From the cell containing the given text, extract its center point as (X, Y) coordinate. 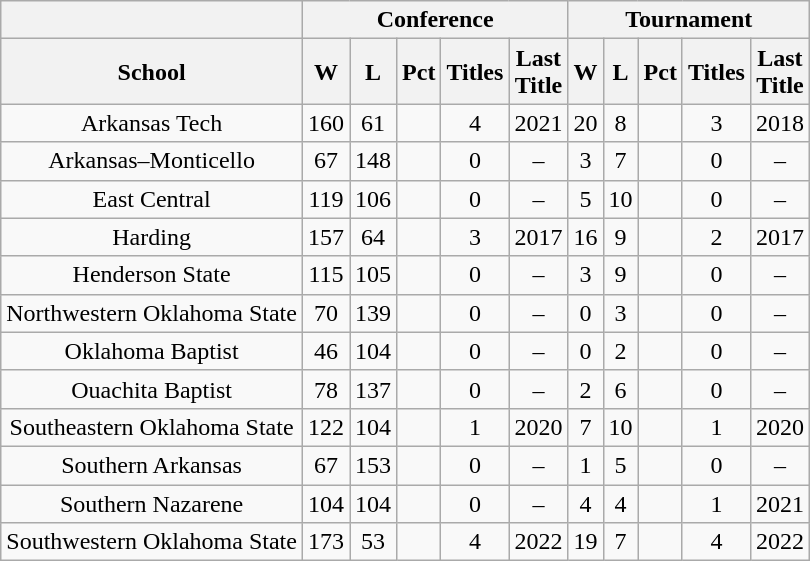
122 (326, 427)
115 (326, 275)
Harding (152, 237)
Southern Nazarene (152, 503)
Arkansas–Monticello (152, 161)
106 (374, 199)
53 (374, 542)
Oklahoma Baptist (152, 351)
70 (326, 313)
46 (326, 351)
Arkansas Tech (152, 123)
148 (374, 161)
6 (620, 389)
8 (620, 123)
School (152, 72)
Ouachita Baptist (152, 389)
119 (326, 199)
Southwestern Oklahoma State (152, 542)
16 (586, 237)
61 (374, 123)
Southeastern Oklahoma State (152, 427)
173 (326, 542)
157 (326, 237)
153 (374, 465)
160 (326, 123)
19 (586, 542)
105 (374, 275)
139 (374, 313)
Southern Arkansas (152, 465)
2018 (780, 123)
Conference (435, 20)
East Central (152, 199)
20 (586, 123)
Northwestern Oklahoma State (152, 313)
Tournament (689, 20)
Henderson State (152, 275)
78 (326, 389)
137 (374, 389)
64 (374, 237)
